Search for the cell housing the specified text and yield its [x, y] center coordinate. 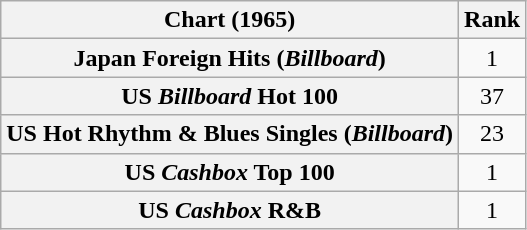
US Billboard Hot 100 [230, 96]
37 [492, 96]
Japan Foreign Hits (Billboard) [230, 58]
Rank [492, 20]
US Cashbox Top 100 [230, 172]
Chart (1965) [230, 20]
23 [492, 134]
US Cashbox R&B [230, 210]
US Hot Rhythm & Blues Singles (Billboard) [230, 134]
